Locate the cell with the specified text and output its (X, Y) center coordinate. 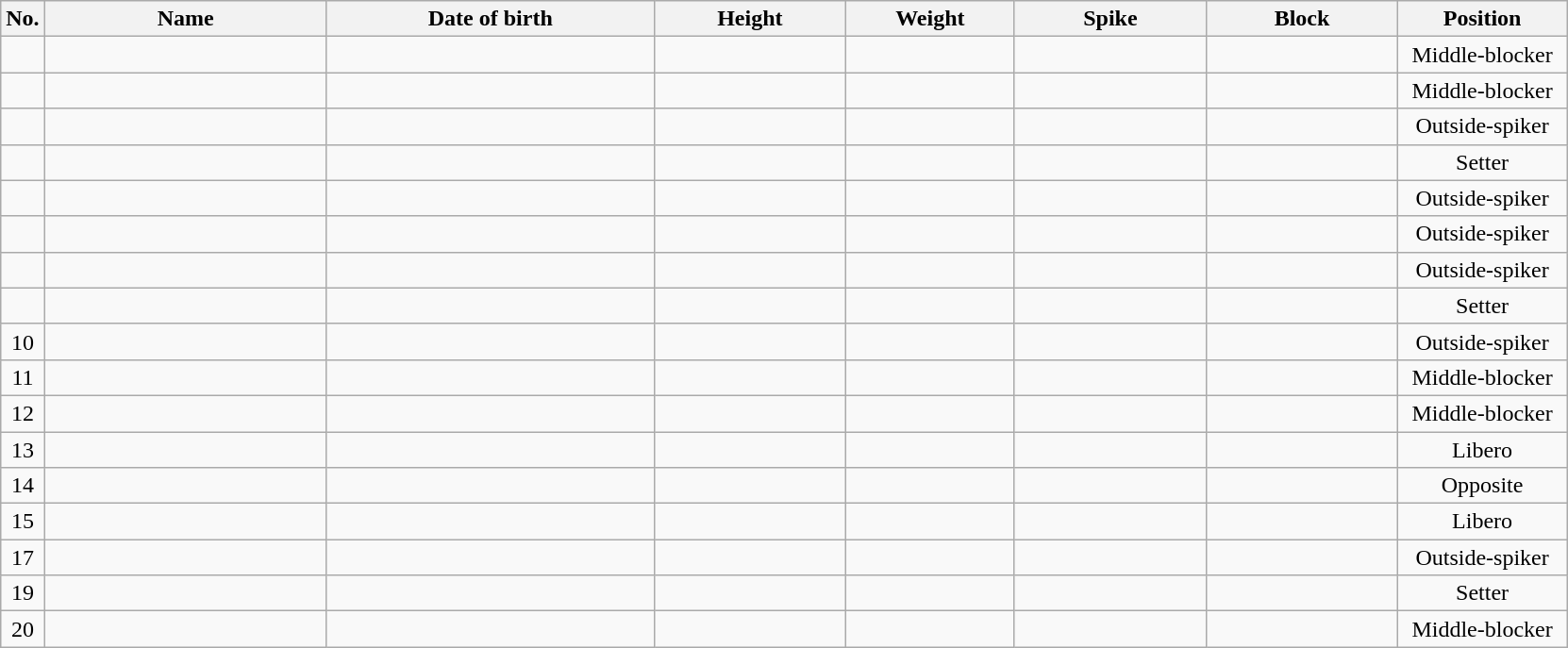
15 (23, 522)
17 (23, 557)
12 (23, 413)
13 (23, 450)
Block (1302, 19)
Date of birth (491, 19)
10 (23, 341)
20 (23, 629)
No. (23, 19)
Weight (930, 19)
19 (23, 593)
Opposite (1483, 486)
11 (23, 377)
Position (1483, 19)
Name (185, 19)
Height (749, 19)
Spike (1109, 19)
14 (23, 486)
